Return (x, y) of the center of cell containing provided text 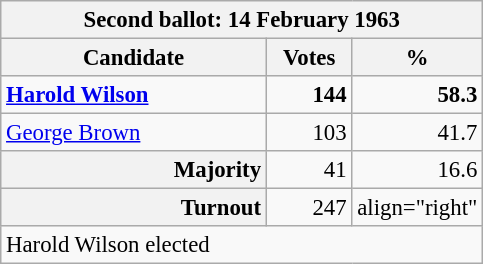
Harold Wilson (134, 95)
41 (309, 170)
16.6 (418, 170)
Candidate (134, 58)
Harold Wilson elected (242, 245)
align="right" (418, 208)
Second ballot: 14 February 1963 (242, 20)
George Brown (134, 133)
58.3 (418, 95)
Majority (134, 170)
247 (309, 208)
% (418, 58)
144 (309, 95)
103 (309, 133)
41.7 (418, 133)
Votes (309, 58)
Turnout (134, 208)
